Scan for the cell matching the given text and deliver its [x, y] coordinate at center. 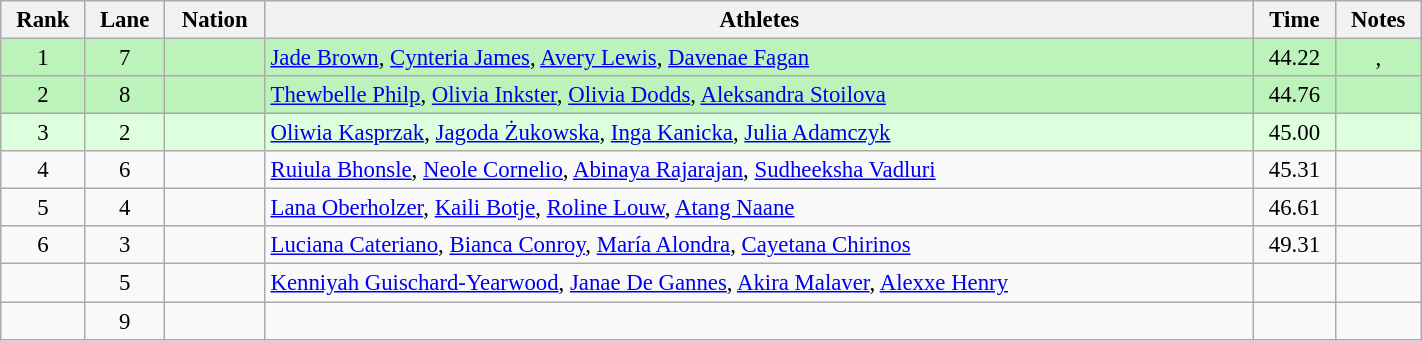
Athletes [759, 20]
Kenniyah Guischard-Yearwood, Janae De Gannes, Akira Malaver, Alexxe Henry [759, 283]
46.61 [1295, 208]
Nation [214, 20]
7 [124, 58]
44.76 [1295, 95]
Lana Oberholzer, Kaili Botje, Roline Louw, Atang Naane [759, 208]
Time [1295, 20]
45.00 [1295, 133]
49.31 [1295, 245]
, [1378, 58]
Notes [1378, 20]
9 [124, 321]
Thewbelle Philp, Olivia Inkster, Olivia Dodds, Aleksandra Stoilova [759, 95]
1 [43, 58]
45.31 [1295, 170]
Oliwia Kasprzak, Jagoda Żukowska, Inga Kanicka, Julia Adamczyk [759, 133]
44.22 [1295, 58]
Jade Brown, Cynteria James, Avery Lewis, Davenae Fagan [759, 58]
Rank [43, 20]
8 [124, 95]
Luciana Cateriano, Bianca Conroy, María Alondra, Cayetana Chirinos [759, 245]
Lane [124, 20]
Ruiula Bhonsle, Neole Cornelio, Abinaya Rajarajan, Sudheeksha Vadluri [759, 170]
